From the cell containing the given text, extract its center point as [x, y] coordinate. 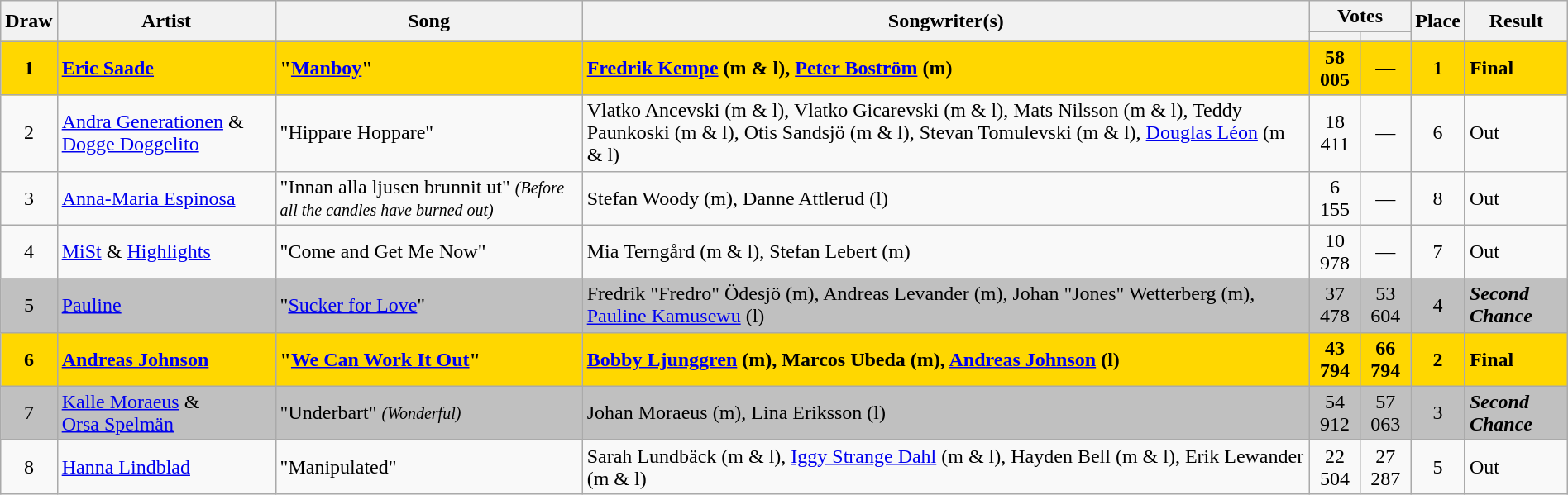
MiSt & Highlights [166, 251]
Sarah Lundbäck (m & l), Iggy Strange Dahl (m & l), Hayden Bell (m & l), Erik Lewander (m & l) [946, 466]
37 478 [1335, 306]
"Manipulated" [428, 466]
Pauline [166, 306]
"Hippare Hoppare" [428, 133]
"We Can Work It Out" [428, 359]
Kalle Moraeus & Orsa Spelmän [166, 413]
Stefan Woody (m), Danne Attlerud (l) [946, 198]
Song [428, 21]
27 287 [1386, 466]
54 912 [1335, 413]
Hanna Lindblad [166, 466]
"Sucker for Love" [428, 306]
Result [1516, 21]
Andreas Johnson [166, 359]
Artist [166, 21]
53 604 [1386, 306]
Johan Moraeus (m), Lina Eriksson (l) [946, 413]
Bobby Ljunggren (m), Marcos Ubeda (m), Andreas Johnson (l) [946, 359]
Eric Saade [166, 68]
"Innan alla ljusen brunnit ut" (Before all the candles have burned out) [428, 198]
6 155 [1335, 198]
43 794 [1335, 359]
"Underbart" (Wonderful) [428, 413]
66 794 [1386, 359]
Votes [1360, 17]
Place [1438, 21]
Draw [29, 21]
Fredrik "Fredro" Ödesjö (m), Andreas Levander (m), Johan "Jones" Wetterberg (m), Pauline Kamusewu (l) [946, 306]
18 411 [1335, 133]
Mia Terngård (m & l), Stefan Lebert (m) [946, 251]
10 978 [1335, 251]
Andra Generationen & Dogge Doggelito [166, 133]
Anna-Maria Espinosa [166, 198]
"Come and Get Me Now" [428, 251]
Songwriter(s) [946, 21]
Fredrik Kempe (m & l), Peter Boström (m) [946, 68]
"Manboy" [428, 68]
58 005 [1335, 68]
57 063 [1386, 413]
22 504 [1335, 466]
